Extract the (X, Y) coordinate from the center of the cell holding the provided text.  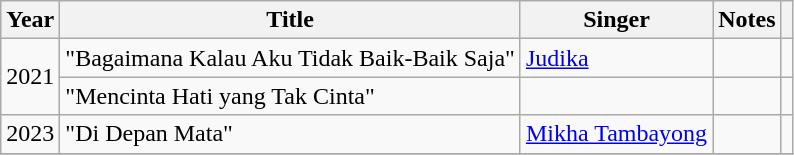
"Bagaimana Kalau Aku Tidak Baik-Baik Saja" (290, 58)
Year (30, 20)
Notes (747, 20)
Title (290, 20)
2021 (30, 77)
Mikha Tambayong (616, 134)
"Di Depan Mata" (290, 134)
2023 (30, 134)
Judika (616, 58)
"Mencinta Hati yang Tak Cinta" (290, 96)
Singer (616, 20)
